Return the (x, y) coordinate for the center point of the cell that contains the specified text.  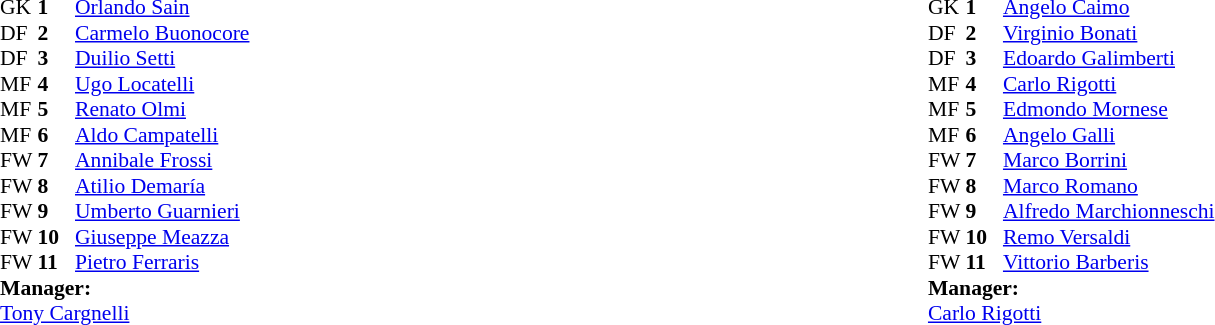
Umberto Guarnieri (162, 211)
Carmelo Buonocore (162, 33)
Pietro Ferraris (162, 263)
Virginio Bonati (1109, 33)
Ugo Locatelli (162, 84)
Carlo Rigotti (1109, 84)
Alfredo Marchionneschi (1109, 211)
Renato Olmi (162, 109)
Marco Borrini (1109, 161)
Vittorio Barberis (1109, 263)
Atilio Demaría (162, 186)
Edoardo Galimberti (1109, 59)
Duilio Setti (162, 59)
Annibale Frossi (162, 161)
Aldo Campatelli (162, 135)
Angelo Galli (1109, 135)
Remo Versaldi (1109, 237)
Marco Romano (1109, 186)
Giuseppe Meazza (162, 237)
Edmondo Mornese (1109, 109)
